Search for the cell housing the specified text and yield its (X, Y) center coordinate. 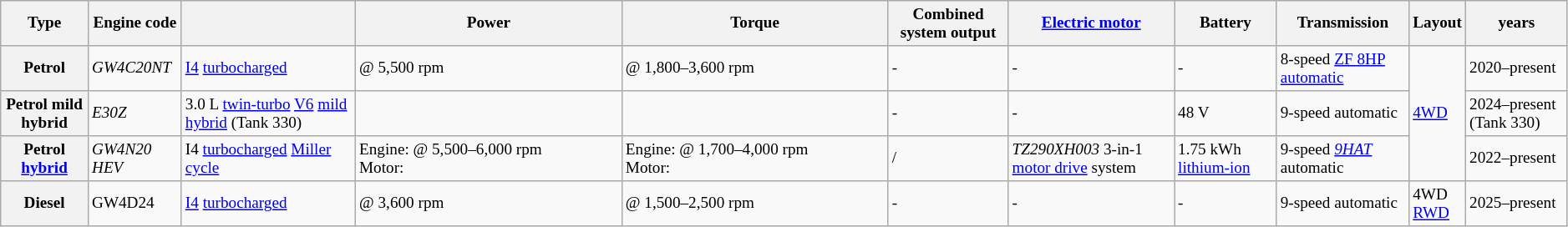
GW4N20 HEV (134, 159)
2020–present (1516, 68)
Transmission (1342, 23)
3.0 L twin-turbo V6 mild hybrid (Tank 330) (268, 113)
2025–present (1516, 204)
2024–present (Tank 330) (1516, 113)
Torque (755, 23)
Engine code (134, 23)
Petrol mild hybrid (45, 113)
Engine: @ 5,500–6,000 rpmMotor: (488, 159)
48 V (1226, 113)
Power (488, 23)
Engine: @ 1,700–4,000 rpmMotor: (755, 159)
Combined system output (948, 23)
@ 5,500 rpm (488, 68)
Layout (1438, 23)
Diesel (45, 204)
4WD (1438, 113)
I4 turbocharged Miller cycle (268, 159)
@ 1,500–2,500 rpm (755, 204)
/ (948, 159)
E30Z (134, 113)
8-speed ZF 8HP automatic (1342, 68)
2022–present (1516, 159)
Petrol (45, 68)
1.75 kWh lithium-ion (1226, 159)
9-speed 9HAT automatic (1342, 159)
@ 1,800–3,600 rpm (755, 68)
Electric motor (1091, 23)
Type (45, 23)
GW4D24 (134, 204)
Petrol hybrid (45, 159)
GW4C20NT (134, 68)
years (1516, 23)
4WDRWD (1438, 204)
@ 3,600 rpm (488, 204)
TZ290XH003 3-in-1 motor drive system (1091, 159)
Battery (1226, 23)
